Locate the cell with the specified text and output its [X, Y] center coordinate. 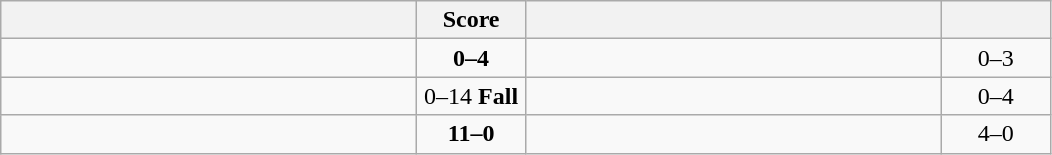
0–14 Fall [472, 96]
Score [472, 20]
11–0 [472, 134]
4–0 [996, 134]
0–3 [996, 58]
